Locate the cell with the specified text and output its [X, Y] center coordinate. 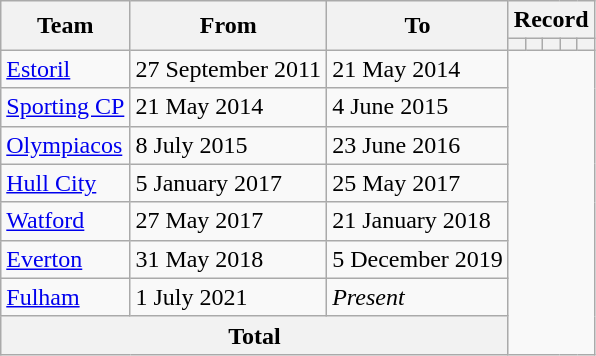
1 July 2021 [228, 297]
From [228, 26]
8 July 2015 [228, 145]
Present [418, 297]
Estoril [66, 69]
4 June 2015 [418, 107]
Fulham [66, 297]
To [418, 26]
31 May 2018 [228, 259]
5 January 2017 [228, 183]
27 May 2017 [228, 221]
23 June 2016 [418, 145]
Watford [66, 221]
Sporting CP [66, 107]
Total [255, 335]
Record [551, 20]
25 May 2017 [418, 183]
Team [66, 26]
Everton [66, 259]
Hull City [66, 183]
5 December 2019 [418, 259]
Olympiacos [66, 145]
27 September 2011 [228, 69]
21 January 2018 [418, 221]
